Scan for the cell matching the given text and deliver its [X, Y] coordinate at center. 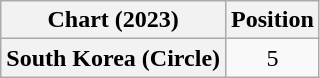
Position [273, 20]
Chart (2023) [114, 20]
South Korea (Circle) [114, 58]
5 [273, 58]
